Provide the [x, y] coordinate of the cell's center where the given text is located.  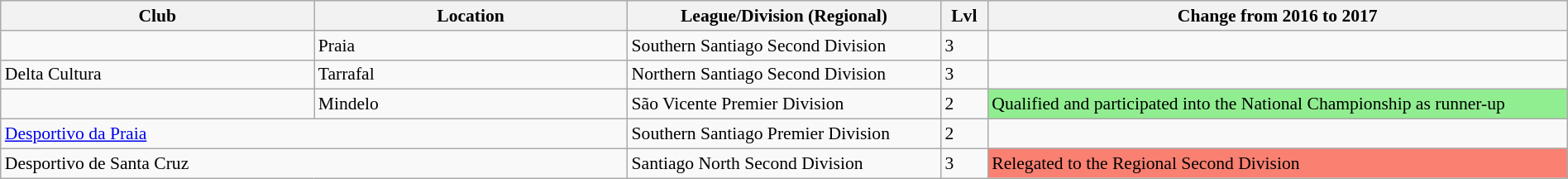
São Vicente Premier Division [784, 104]
Santiago North Second Division [784, 163]
Delta Cultura [157, 75]
League/Division (Regional) [784, 16]
Club [157, 16]
Tarrafal [471, 75]
Lvl [964, 16]
Desportivo da Praia [314, 134]
Southern Santiago Premier Division [784, 134]
Praia [471, 46]
Southern Santiago Second Division [784, 46]
Location [471, 16]
Desportivo de Santa Cruz [314, 163]
Change from 2016 to 2017 [1277, 16]
Northern Santiago Second Division [784, 75]
Qualified and participated into the National Championship as runner-up [1277, 104]
Relegated to the Regional Second Division [1277, 163]
Mindelo [471, 104]
